Locate the cell with the specified text and output its (x, y) center coordinate. 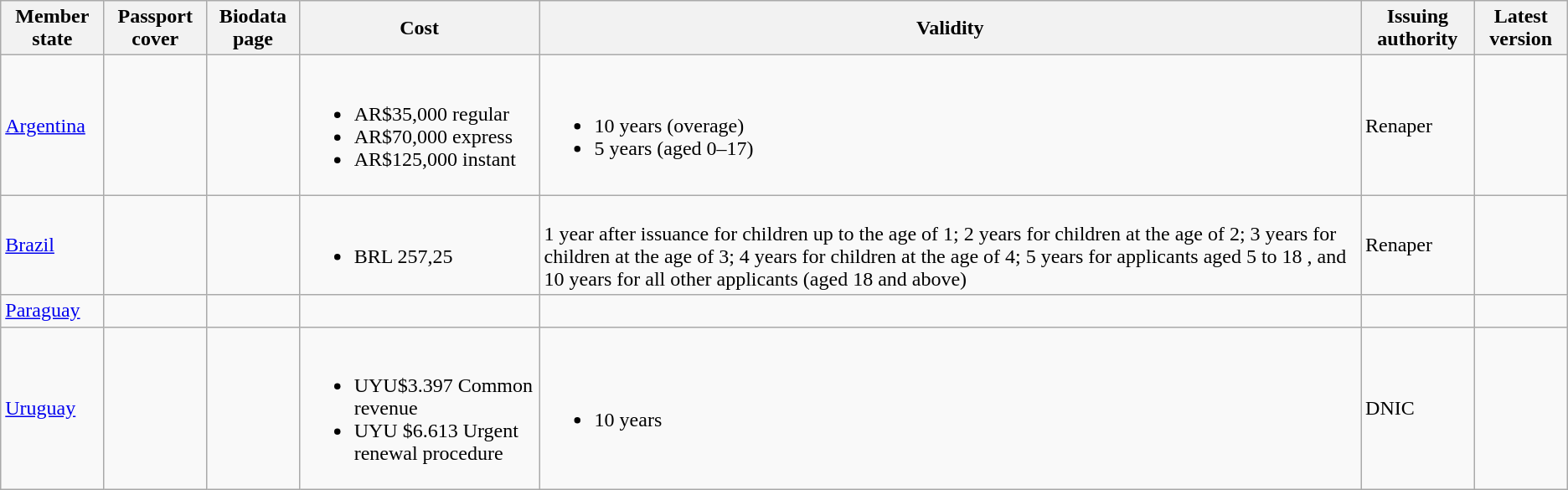
Brazil (52, 245)
Latest version (1521, 28)
Passport cover (156, 28)
DNIC (1418, 408)
Argentina (52, 126)
Issuing authority (1418, 28)
Uruguay (52, 408)
Member state (52, 28)
Biodata page (253, 28)
BRL 257,25 (419, 245)
UYU$3.397 Common revenueUYU $6.613 Urgent renewal procedure (419, 408)
10 years (950, 408)
Cost (419, 28)
AR$35,000 regularAR$70,000 expressAR$125,000 instant (419, 126)
Validity (950, 28)
Paraguay (52, 311)
10 years (overage)5 years (aged 0–17) (950, 126)
